Extract the (x, y) coordinate from the center of the cell holding the provided text.  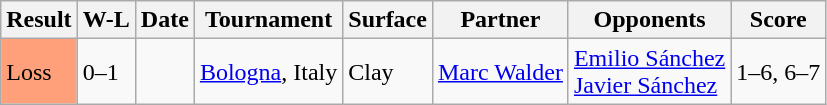
Opponents (649, 20)
Emilio Sánchez Javier Sánchez (649, 72)
0–1 (106, 72)
Bologna, Italy (268, 72)
Score (778, 20)
1–6, 6–7 (778, 72)
Partner (500, 20)
Loss (39, 72)
Date (164, 20)
Marc Walder (500, 72)
Tournament (268, 20)
Clay (388, 72)
W-L (106, 20)
Surface (388, 20)
Result (39, 20)
